Capture the cell that displays the provided text and extract its [X, Y] central coordinate. 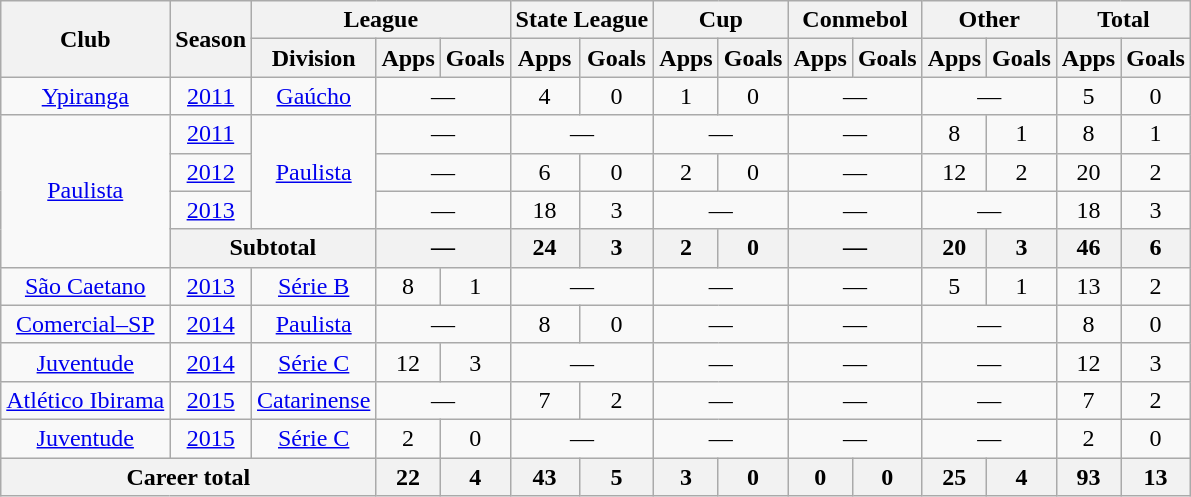
Série B [314, 286]
Season [211, 39]
24 [544, 248]
Conmebol [855, 20]
Comercial–SP [86, 324]
Catarinense [314, 400]
League [382, 20]
22 [408, 477]
Club [86, 39]
Career total [188, 477]
State League [582, 20]
46 [1088, 248]
43 [544, 477]
São Caetano [86, 286]
25 [954, 477]
Ypiranga [86, 96]
Division [314, 58]
Atlético Ibirama [86, 400]
Other [989, 20]
Total [1123, 20]
Subtotal [273, 248]
Cup [721, 20]
Gaúcho [314, 96]
93 [1088, 477]
2012 [211, 172]
